Extract the [x, y] coordinate from the center of the cell holding the provided text.  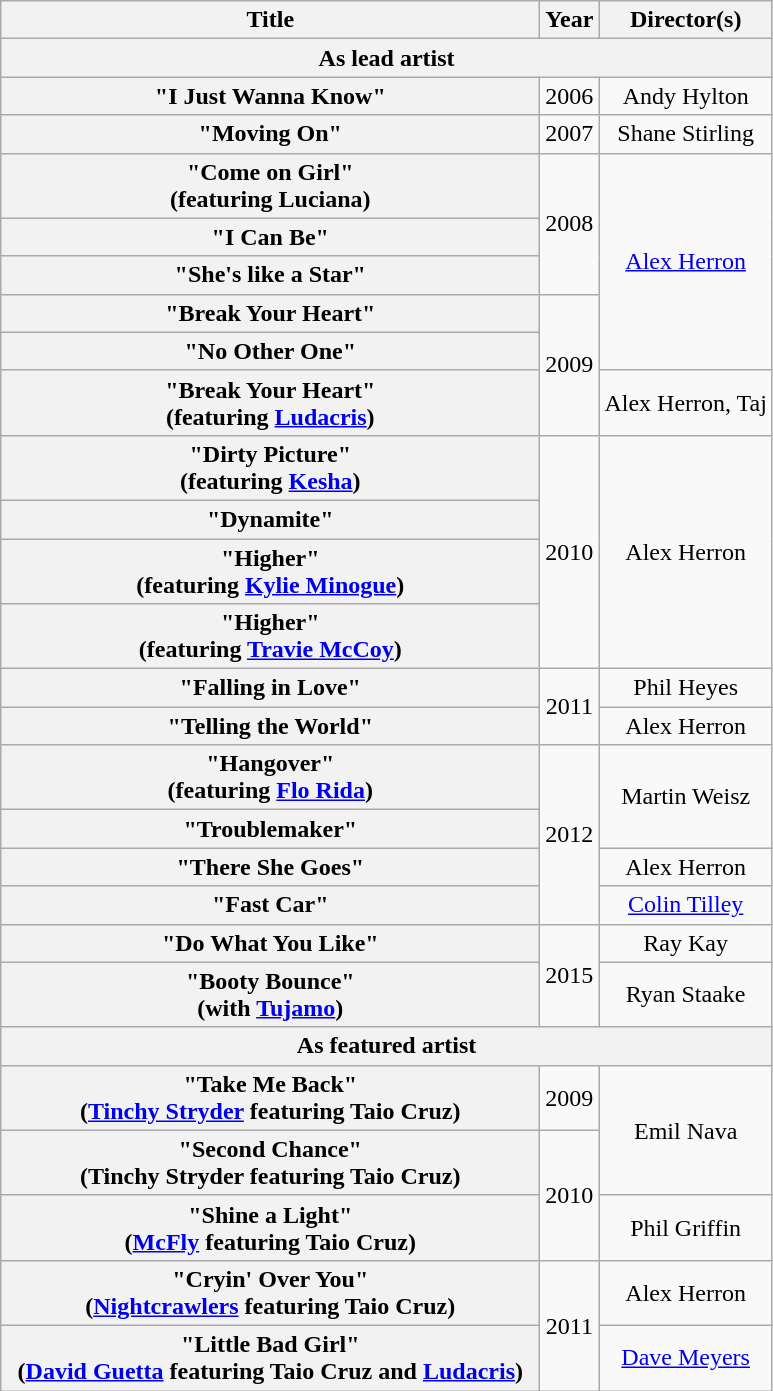
Martin Weisz [686, 796]
"Higher"(featuring Kylie Minogue) [270, 570]
"Dynamite" [270, 519]
"Moving On" [270, 134]
2015 [570, 976]
Director(s) [686, 20]
"I Can Be" [270, 237]
Year [570, 20]
2012 [570, 834]
"Do What You Like" [270, 943]
"She's like a Star" [270, 275]
Phil Heyes [686, 688]
"Come on Girl"(featuring Luciana) [270, 186]
"Shine a Light"(McFly featuring Taio Cruz) [270, 1228]
"No Other One" [270, 351]
"Break Your Heart" [270, 313]
2007 [570, 134]
"Hangover"(featuring Flo Rida) [270, 778]
"Higher"(featuring Travie McCoy) [270, 636]
"Troublemaker" [270, 829]
"Dirty Picture"(featuring Kesha) [270, 468]
"Booty Bounce"(with Tujamo) [270, 994]
"Fast Car" [270, 905]
"I Just Wanna Know" [270, 96]
"Break Your Heart"(featuring Ludacris) [270, 402]
"There She Goes" [270, 867]
2008 [570, 224]
As featured artist [387, 1046]
Ryan Staake [686, 994]
Title [270, 20]
Phil Griffin [686, 1228]
"Second Chance"(Tinchy Stryder featuring Taio Cruz) [270, 1162]
2006 [570, 96]
"Falling in Love" [270, 688]
As lead artist [387, 58]
Emil Nava [686, 1130]
Alex Herron, Taj [686, 402]
Andy Hylton [686, 96]
Ray Kay [686, 943]
Dave Meyers [686, 1358]
Colin Tilley [686, 905]
Shane Stirling [686, 134]
"Telling the World" [270, 726]
"Cryin' Over You"(Nightcrawlers featuring Taio Cruz) [270, 1292]
"Little Bad Girl"(David Guetta featuring Taio Cruz and Ludacris) [270, 1358]
"Take Me Back"(Tinchy Stryder featuring Taio Cruz) [270, 1098]
